Return the (X, Y) coordinate for the center point of the cell that contains the specified text.  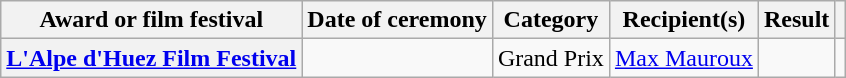
Award or film festival (152, 20)
Grand Prix (550, 58)
Date of ceremony (398, 20)
Max Mauroux (684, 58)
Category (550, 20)
L'Alpe d'Huez Film Festival (152, 58)
Recipient(s) (684, 20)
Result (796, 20)
